Extract the (x, y) coordinate from the center of the cell holding the provided text.  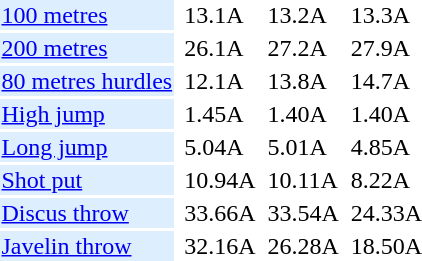
13.8A (303, 81)
200 metres (87, 48)
High jump (87, 114)
33.66A (220, 213)
10.11A (303, 180)
26.28A (303, 246)
26.1A (220, 48)
100 metres (87, 15)
1.40A (303, 114)
13.1A (220, 15)
32.16A (220, 246)
Discus throw (87, 213)
Shot put (87, 180)
5.01A (303, 147)
10.94A (220, 180)
5.04A (220, 147)
13.2A (303, 15)
80 metres hurdles (87, 81)
Long jump (87, 147)
12.1A (220, 81)
Javelin throw (87, 246)
27.2A (303, 48)
1.45A (220, 114)
33.54A (303, 213)
